For the text-containing cell, return its midpoint in [X, Y] coordinate format. 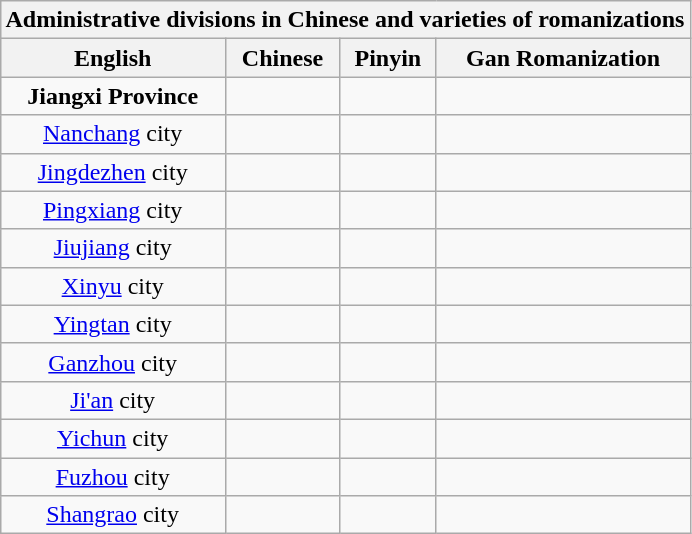
Ganzhou city [112, 362]
Chinese [282, 58]
Jingdezhen city [112, 172]
Jiujiang city [112, 248]
Yingtan city [112, 324]
Administrative divisions in Chinese and varieties of romanizations [345, 20]
Ji'an city [112, 400]
Jiangxi Province [112, 96]
English [112, 58]
Xinyu city [112, 286]
Nanchang city [112, 134]
Yichun city [112, 438]
Pingxiang city [112, 210]
Gan Romanization [563, 58]
Pinyin [388, 58]
Shangrao city [112, 515]
Fuzhou city [112, 477]
